Capture the cell that displays the provided text and extract its [X, Y] central coordinate. 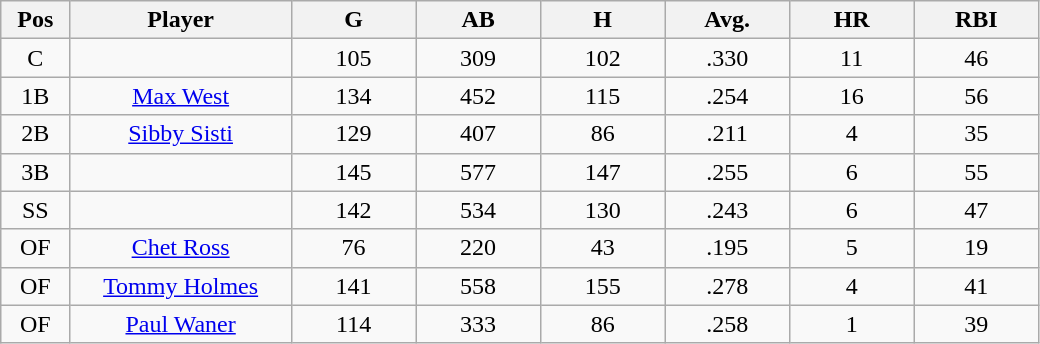
H [602, 20]
47 [976, 210]
Tommy Holmes [180, 286]
141 [354, 286]
AB [478, 20]
147 [602, 172]
134 [354, 96]
HR [852, 20]
76 [354, 248]
G [354, 20]
.255 [728, 172]
3B [36, 172]
46 [976, 58]
11 [852, 58]
105 [354, 58]
129 [354, 134]
534 [478, 210]
1 [852, 324]
Chet Ross [180, 248]
407 [478, 134]
309 [478, 58]
.258 [728, 324]
130 [602, 210]
Max West [180, 96]
RBI [976, 20]
35 [976, 134]
115 [602, 96]
1B [36, 96]
55 [976, 172]
333 [478, 324]
114 [354, 324]
C [36, 58]
.211 [728, 134]
2B [36, 134]
Paul Waner [180, 324]
Player [180, 20]
Pos [36, 20]
145 [354, 172]
102 [602, 58]
.330 [728, 58]
577 [478, 172]
Avg. [728, 20]
43 [602, 248]
16 [852, 96]
142 [354, 210]
SS [36, 210]
56 [976, 96]
452 [478, 96]
220 [478, 248]
41 [976, 286]
.278 [728, 286]
39 [976, 324]
5 [852, 248]
155 [602, 286]
558 [478, 286]
.254 [728, 96]
.243 [728, 210]
Sibby Sisti [180, 134]
19 [976, 248]
.195 [728, 248]
